Determine the (X, Y) coordinate at the center of the cell enclosing the given text.  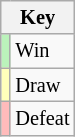
Win (42, 51)
Draw (42, 85)
Defeat (42, 118)
Key (38, 17)
